Scan for the cell matching the given text and deliver its (x, y) coordinate at center. 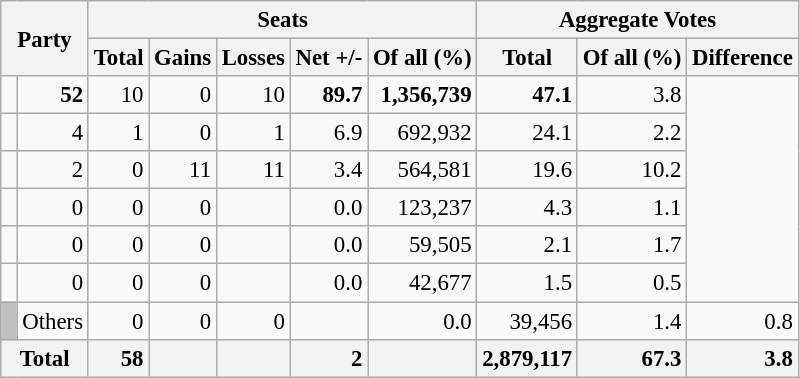
1,356,739 (422, 95)
1.7 (632, 245)
39,456 (527, 321)
Party (45, 38)
0.5 (632, 283)
2.2 (632, 133)
Net +/- (328, 58)
52 (52, 95)
89.7 (328, 95)
Seats (282, 20)
1.1 (632, 208)
6.9 (328, 133)
47.1 (527, 95)
2,879,117 (527, 358)
Others (52, 321)
4 (52, 133)
0.8 (742, 321)
Gains (183, 58)
19.6 (527, 170)
1.4 (632, 321)
3.4 (328, 170)
Losses (253, 58)
1.5 (527, 283)
42,677 (422, 283)
692,932 (422, 133)
2.1 (527, 245)
58 (118, 358)
4.3 (527, 208)
123,237 (422, 208)
10.2 (632, 170)
564,581 (422, 170)
Difference (742, 58)
59,505 (422, 245)
67.3 (632, 358)
Aggregate Votes (638, 20)
24.1 (527, 133)
